Scan for the cell matching the given text and deliver its [x, y] coordinate at center. 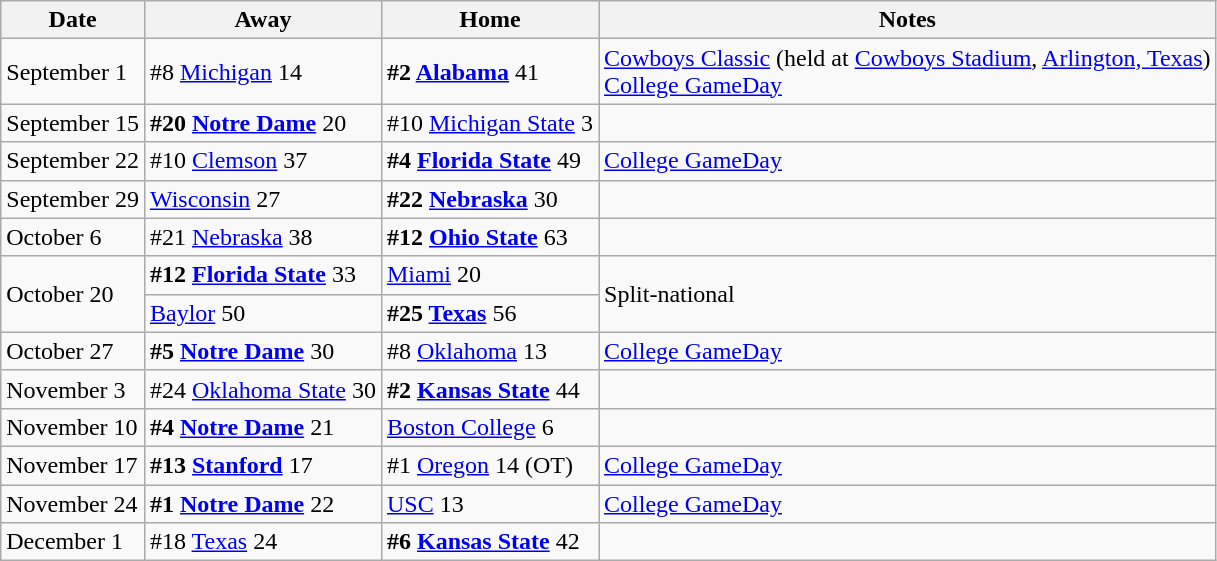
Cowboys Classic (held at Cowboys Stadium, Arlington, Texas)College GameDay [907, 72]
#8 Oklahoma 13 [490, 351]
#10 Michigan State 3 [490, 123]
Notes [907, 20]
Date [73, 20]
#6 Kansas State 42 [490, 542]
#12 Florida State 33 [262, 275]
November 17 [73, 465]
Boston College 6 [490, 427]
USC 13 [490, 503]
#13 Stanford 17 [262, 465]
#4 Florida State 49 [490, 161]
Home [490, 20]
#8 Michigan 14 [262, 72]
#1 Oregon 14 (OT) [490, 465]
#21 Nebraska 38 [262, 237]
#12 Ohio State 63 [490, 237]
#2 Alabama 41 [490, 72]
November 24 [73, 503]
Split-national [907, 294]
#24 Oklahoma State 30 [262, 389]
November 3 [73, 389]
September 15 [73, 123]
Baylor 50 [262, 313]
#4 Notre Dame 21 [262, 427]
#22 Nebraska 30 [490, 199]
#20 Notre Dame 20 [262, 123]
#10 Clemson 37 [262, 161]
#1 Notre Dame 22 [262, 503]
September 22 [73, 161]
December 1 [73, 542]
Wisconsin 27 [262, 199]
#18 Texas 24 [262, 542]
#2 Kansas State 44 [490, 389]
#5 Notre Dame 30 [262, 351]
September 1 [73, 72]
November 10 [73, 427]
September 29 [73, 199]
October 27 [73, 351]
#25 Texas 56 [490, 313]
Away [262, 20]
October 20 [73, 294]
Miami 20 [490, 275]
October 6 [73, 237]
